Identify which cell holds the provided text, then report its [x, y] central coordinate. 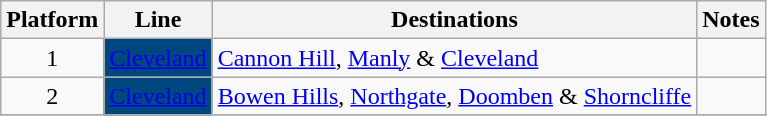
2 [52, 96]
Cannon Hill, Manly & Cleveland [454, 58]
Bowen Hills, Northgate, Doomben & Shorncliffe [454, 96]
1 [52, 58]
Destinations [454, 20]
Line [158, 20]
Platform [52, 20]
Notes [731, 20]
